Pinpoint the cell where the given text exists, returning its [X, Y] midpoint coordinate. 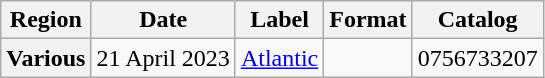
Format [368, 20]
0756733207 [478, 58]
Atlantic [279, 58]
Region [46, 20]
Catalog [478, 20]
Various [46, 58]
21 April 2023 [163, 58]
Date [163, 20]
Label [279, 20]
